Identify which cell holds the provided text, then report its (X, Y) central coordinate. 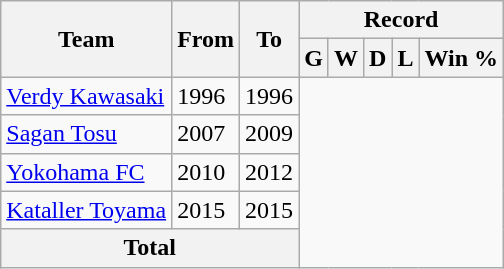
From (206, 39)
L (406, 58)
Total (150, 248)
W (346, 58)
2012 (270, 172)
2009 (270, 134)
Yokohama FC (86, 172)
Verdy Kawasaki (86, 96)
Kataller Toyama (86, 210)
2007 (206, 134)
Sagan Tosu (86, 134)
G (314, 58)
D (377, 58)
To (270, 39)
Record (402, 20)
2010 (206, 172)
Win % (462, 58)
Team (86, 39)
